Extract the [X, Y] coordinate from the center of the cell holding the provided text.  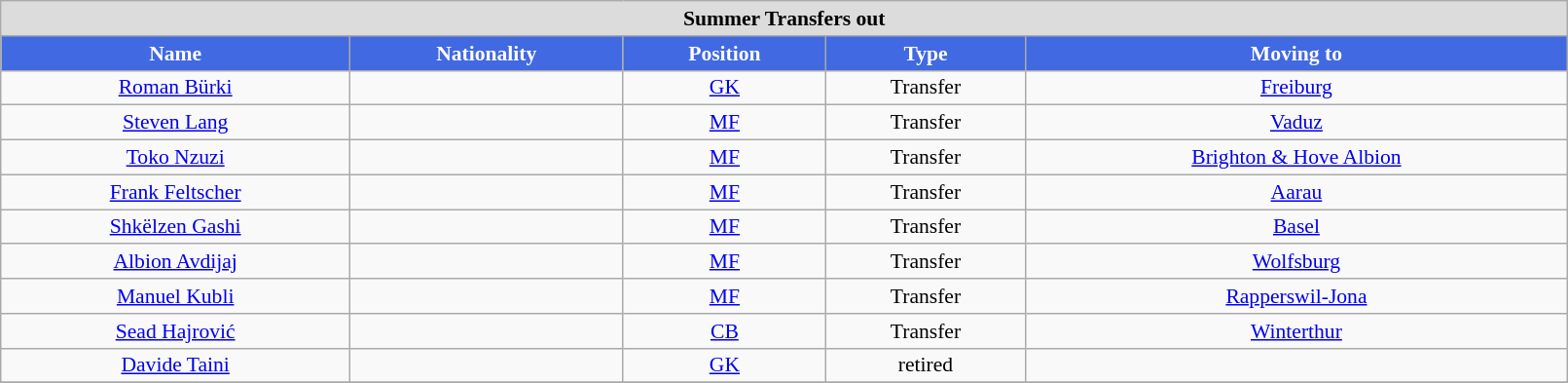
Basel [1296, 227]
Type [926, 54]
Summer Transfers out [784, 19]
Winterthur [1296, 331]
CB [724, 331]
retired [926, 365]
Albion Avdijaj [175, 262]
Freiburg [1296, 88]
Wolfsburg [1296, 262]
Davide Taini [175, 365]
Nationality [487, 54]
Frank Feltscher [175, 192]
Aarau [1296, 192]
Manuel Kubli [175, 296]
Moving to [1296, 54]
Sead Hajrović [175, 331]
Brighton & Hove Albion [1296, 158]
Roman Bürki [175, 88]
Name [175, 54]
Position [724, 54]
Steven Lang [175, 123]
Vaduz [1296, 123]
Rapperswil-Jona [1296, 296]
Shkëlzen Gashi [175, 227]
Toko Nzuzi [175, 158]
